Search for the cell housing the specified text and yield its (X, Y) center coordinate. 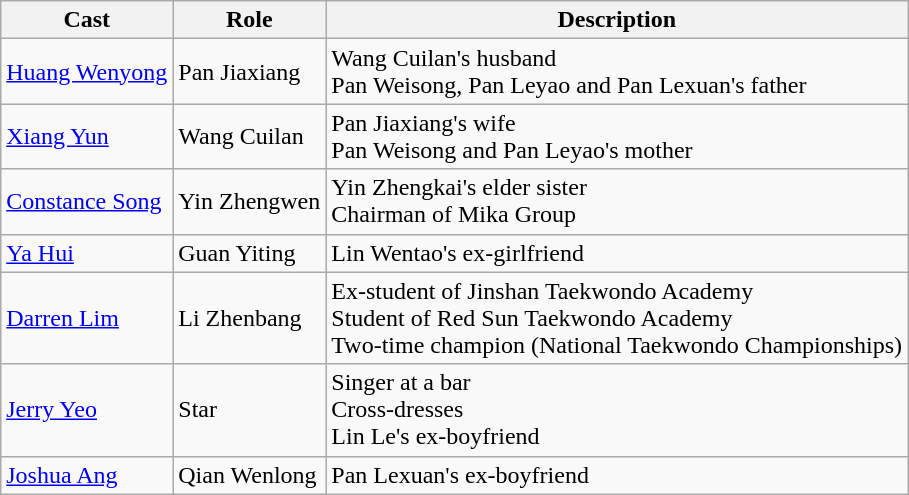
Pan Jiaxiang's wife Pan Weisong and Pan Leyao's mother (617, 136)
Wang Cuilan (250, 136)
Ya Hui (87, 253)
Star (250, 410)
Constance Song (87, 202)
Role (250, 20)
Guan Yiting (250, 253)
Cast (87, 20)
Pan Jiaxiang (250, 72)
Lin Wentao's ex-girlfriend (617, 253)
Qian Wenlong (250, 475)
Wang Cuilan's husband Pan Weisong, Pan Leyao and Pan Lexuan's father (617, 72)
Xiang Yun (87, 136)
Darren Lim (87, 318)
Li Zhenbang (250, 318)
Description (617, 20)
Singer at a bar Cross-dresses Lin Le's ex-boyfriend (617, 410)
Yin Zhengkai's elder sister Chairman of Mika Group (617, 202)
Joshua Ang (87, 475)
Ex-student of Jinshan Taekwondo Academy Student of Red Sun Taekwondo Academy Two-time champion (National Taekwondo Championships) (617, 318)
Yin Zhengwen (250, 202)
Jerry Yeo (87, 410)
Pan Lexuan's ex-boyfriend (617, 475)
Huang Wenyong (87, 72)
